Output the (X, Y) coordinate of the center of the cell containing the given text.  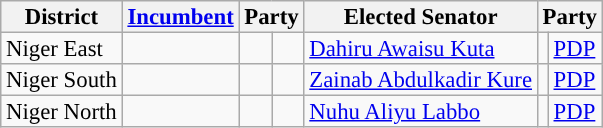
Zainab Abdulkadir Kure (420, 80)
Dahiru Awaisu Kuta (420, 49)
Niger North (62, 112)
Niger South (62, 80)
District (62, 17)
Elected Senator (420, 17)
Niger East (62, 49)
Nuhu Aliyu Labbo (420, 112)
Incumbent (180, 17)
